Pinpoint the cell where the given text exists, returning its [X, Y] midpoint coordinate. 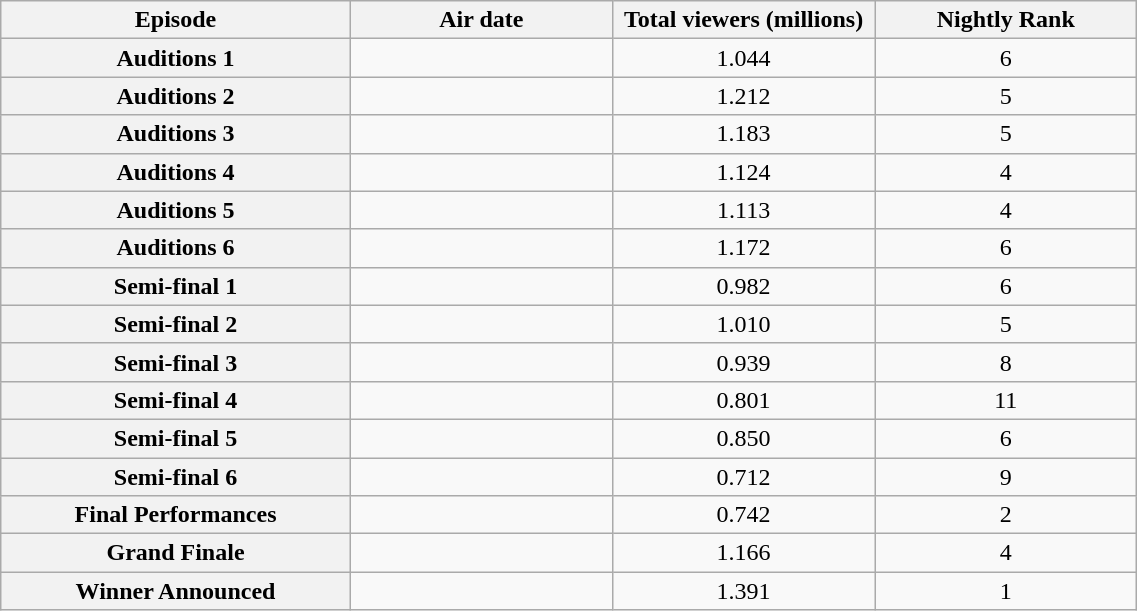
0.742 [743, 515]
11 [1006, 400]
Winner Announced [176, 591]
1.010 [743, 324]
Auditions 5 [176, 210]
Auditions 3 [176, 134]
2 [1006, 515]
1.166 [743, 553]
8 [1006, 362]
1.391 [743, 591]
Semi-final 6 [176, 477]
1.183 [743, 134]
Total viewers (millions) [743, 20]
1.113 [743, 210]
Semi-final 5 [176, 438]
Semi-final 3 [176, 362]
Episode [176, 20]
Auditions 1 [176, 58]
0.982 [743, 286]
Grand Finale [176, 553]
Auditions 6 [176, 248]
0.939 [743, 362]
1.172 [743, 248]
0.801 [743, 400]
Auditions 2 [176, 96]
1.124 [743, 172]
Semi-final 4 [176, 400]
9 [1006, 477]
Nightly Rank [1006, 20]
1.212 [743, 96]
0.850 [743, 438]
0.712 [743, 477]
Semi-final 2 [176, 324]
1 [1006, 591]
Semi-final 1 [176, 286]
Air date [481, 20]
Auditions 4 [176, 172]
Final Performances [176, 515]
1.044 [743, 58]
